Detect which cell encompasses the target text, then output its [x, y] center coordinate. 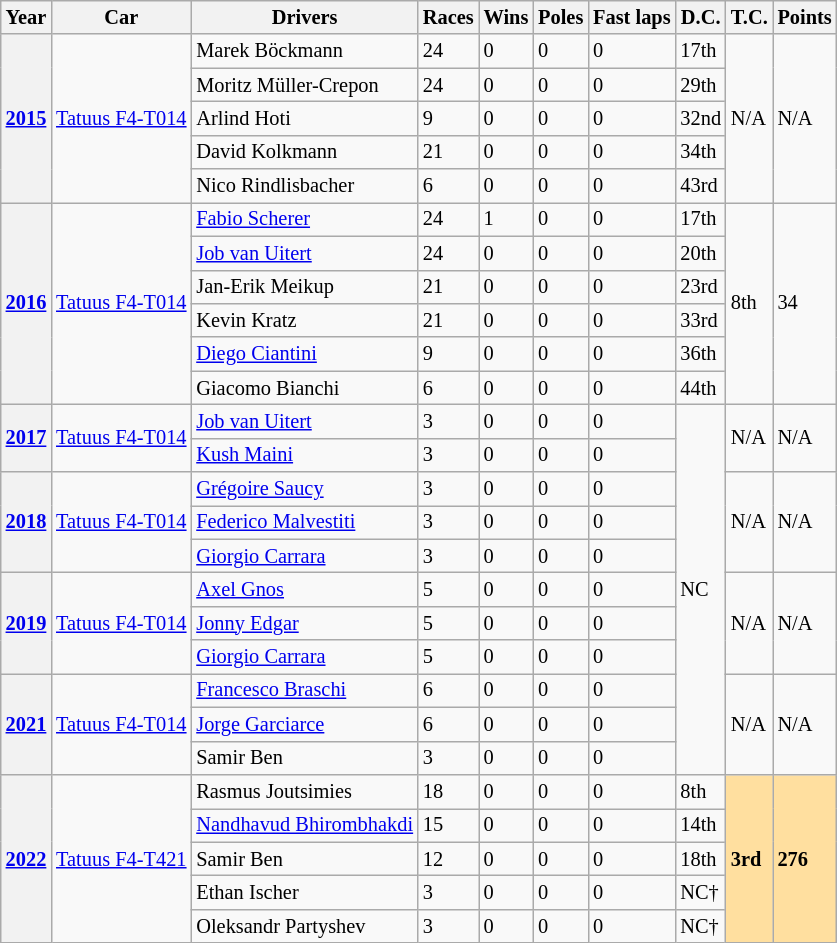
2016 [26, 303]
Jorge Garciarce [304, 724]
Tatuus F4-T421 [121, 858]
Marek Böckmann [304, 51]
Fabio Scherer [304, 219]
18th [700, 859]
NC [700, 589]
Arlind Hoti [304, 118]
2015 [26, 118]
2017 [26, 438]
Moritz Müller-Crepon [304, 85]
Drivers [304, 17]
2021 [26, 724]
12 [448, 859]
Car [121, 17]
Points [805, 17]
Year [26, 17]
Federico Malvestiti [304, 522]
2018 [26, 522]
276 [805, 858]
Races [448, 17]
14th [700, 825]
Kush Maini [304, 455]
44th [700, 388]
2022 [26, 858]
Nico Rindlisbacher [304, 186]
3rd [750, 858]
Grégoire Saucy [304, 489]
Ethan Ischer [304, 892]
Nandhavud Bhirombhakdi [304, 825]
Poles [560, 17]
34 [805, 303]
18 [448, 791]
36th [700, 354]
Jan-Erik Meikup [304, 287]
Kevin Kratz [304, 320]
Francesco Braschi [304, 690]
David Kolkmann [304, 152]
Fast laps [632, 17]
Giacomo Bianchi [304, 388]
Diego Ciantini [304, 354]
33rd [700, 320]
29th [700, 85]
T.C. [750, 17]
Rasmus Joutsimies [304, 791]
20th [700, 253]
Axel Gnos [304, 589]
Wins [506, 17]
D.C. [700, 17]
32nd [700, 118]
2019 [26, 622]
43rd [700, 186]
23rd [700, 287]
34th [700, 152]
Jonny Edgar [304, 623]
15 [448, 825]
1 [506, 219]
Oleksandr Partyshev [304, 926]
